Capture the cell that displays the provided text and extract its [x, y] central coordinate. 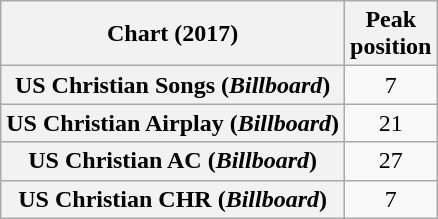
US Christian CHR (Billboard) [173, 199]
Peak position [391, 34]
US Christian Airplay (Billboard) [173, 123]
US Christian AC (Billboard) [173, 161]
Chart (2017) [173, 34]
21 [391, 123]
US Christian Songs (Billboard) [173, 85]
27 [391, 161]
